Locate the cell with the specified text and output its (X, Y) center coordinate. 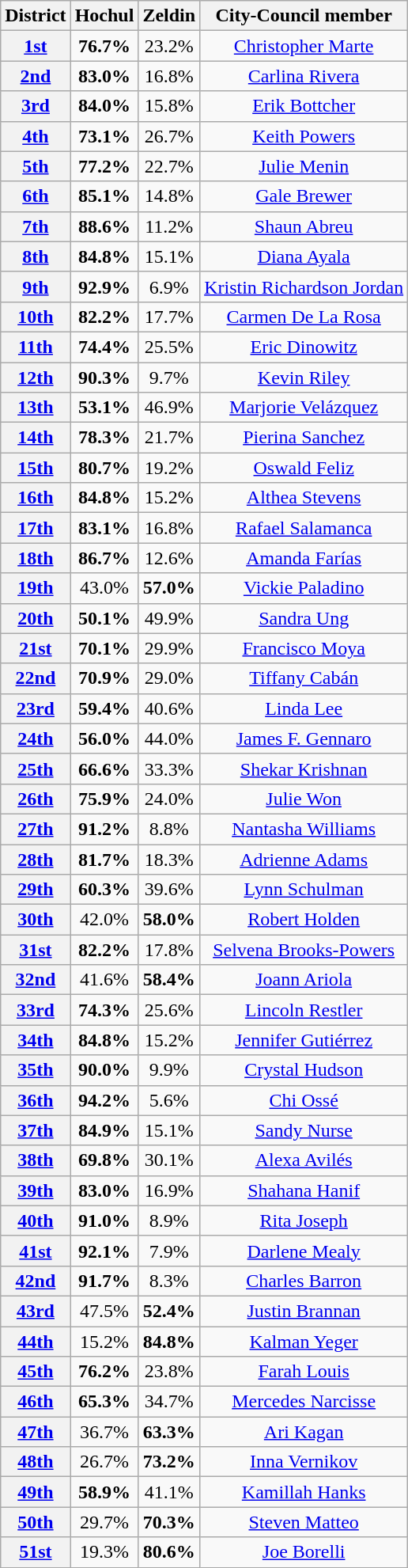
11th (36, 347)
5th (36, 166)
38th (36, 1160)
25.6% (169, 1010)
80.6% (169, 1552)
1st (36, 46)
86.7% (104, 558)
18th (36, 558)
32nd (36, 980)
23rd (36, 708)
30th (36, 920)
11.2% (169, 226)
83.1% (104, 528)
52.4% (169, 1311)
12th (36, 378)
36th (36, 1100)
70.1% (104, 648)
Darlene Mealy (304, 1251)
6th (36, 196)
Julie Won (304, 799)
Shaun Abreu (304, 226)
53.1% (104, 408)
73.2% (169, 1462)
92.9% (104, 287)
15th (36, 468)
14.8% (169, 196)
Mercedes Narcisse (304, 1402)
Carlina Rivera (304, 76)
23.8% (169, 1372)
88.6% (104, 226)
76.7% (104, 46)
44.0% (169, 738)
2nd (36, 76)
Diana Ayala (304, 256)
41st (36, 1251)
39.6% (169, 890)
16.9% (169, 1190)
70.3% (169, 1522)
8th (36, 256)
26th (36, 799)
42nd (36, 1281)
29.0% (169, 678)
48th (36, 1462)
35th (36, 1070)
Farah Louis (304, 1372)
19.3% (104, 1552)
21st (36, 648)
District (36, 16)
Crystal Hudson (304, 1070)
Jennifer Gutiérrez (304, 1040)
5.6% (169, 1100)
Charles Barron (304, 1281)
23.2% (169, 46)
58.0% (169, 920)
18.3% (169, 859)
Gale Brewer (304, 196)
Joe Borelli (304, 1552)
75.9% (104, 799)
43rd (36, 1311)
65.3% (104, 1402)
29.9% (169, 648)
44th (36, 1342)
9th (36, 287)
Oswald Feliz (304, 468)
24th (36, 738)
57.0% (169, 588)
77.2% (104, 166)
9.7% (169, 378)
4th (36, 136)
84.0% (104, 106)
37th (36, 1130)
47th (36, 1432)
17.8% (169, 950)
34th (36, 1040)
Shahana Hanif (304, 1190)
28th (36, 859)
Shekar Krishnan (304, 769)
Pierina Sanchez (304, 438)
50.1% (104, 618)
33rd (36, 1010)
Selvena Brooks-Powers (304, 950)
17.7% (169, 317)
91.0% (104, 1221)
Keith Powers (304, 136)
49th (36, 1492)
15.8% (169, 106)
45th (36, 1372)
74.3% (104, 1010)
Christopher Marte (304, 46)
19th (36, 588)
Kalman Yeger (304, 1342)
10th (36, 317)
24.0% (169, 799)
Ari Kagan (304, 1432)
7.9% (169, 1251)
James F. Gennaro (304, 738)
21.7% (169, 438)
43.0% (104, 588)
30.1% (169, 1160)
25.5% (169, 347)
33.3% (169, 769)
58.9% (104, 1492)
34.7% (169, 1402)
74.4% (104, 347)
66.6% (104, 769)
Sandra Ung (304, 618)
80.7% (104, 468)
20th (36, 618)
Rafael Salamanca (304, 528)
91.2% (104, 829)
13th (36, 408)
22.7% (169, 166)
29th (36, 890)
49.9% (169, 618)
29.7% (104, 1522)
60.3% (104, 890)
Tiffany Cabán (304, 678)
Lynn Schulman (304, 890)
Sandy Nurse (304, 1130)
69.8% (104, 1160)
Kristin Richardson Jordan (304, 287)
78.3% (104, 438)
42.0% (104, 920)
Rita Joseph (304, 1221)
25th (36, 769)
73.1% (104, 136)
6.9% (169, 287)
51st (36, 1552)
City-Council member (304, 16)
84.9% (104, 1130)
Adrienne Adams (304, 859)
58.4% (169, 980)
8.3% (169, 1281)
40th (36, 1221)
Nantasha Williams (304, 829)
Francisco Moya (304, 648)
41.6% (104, 980)
41.1% (169, 1492)
Justin Brannan (304, 1311)
7th (36, 226)
85.1% (104, 196)
12.6% (169, 558)
Vickie Paladino (304, 588)
Carmen De La Rosa (304, 317)
Robert Holden (304, 920)
92.1% (104, 1251)
Chi Ossé (304, 1100)
70.9% (104, 678)
81.7% (104, 859)
46th (36, 1402)
14th (36, 438)
36.7% (104, 1432)
91.7% (104, 1281)
19.2% (169, 468)
Kevin Riley (304, 378)
31st (36, 950)
47.5% (104, 1311)
46.9% (169, 408)
Hochul (104, 16)
9.9% (169, 1070)
8.8% (169, 829)
17th (36, 528)
Althea Stevens (304, 498)
90.3% (104, 378)
Inna Vernikov (304, 1462)
39th (36, 1190)
56.0% (104, 738)
94.2% (104, 1100)
76.2% (104, 1372)
Amanda Farías (304, 558)
Kamillah Hanks (304, 1492)
59.4% (104, 708)
Zeldin (169, 16)
16th (36, 498)
40.6% (169, 708)
22nd (36, 678)
Lincoln Restler (304, 1010)
Julie Menin (304, 166)
Eric Dinowitz (304, 347)
Marjorie Velázquez (304, 408)
8.9% (169, 1221)
3rd (36, 106)
Steven Matteo (304, 1522)
63.3% (169, 1432)
Erik Bottcher (304, 106)
Joann Ariola (304, 980)
Alexa Avilés (304, 1160)
27th (36, 829)
90.0% (104, 1070)
50th (36, 1522)
Linda Lee (304, 708)
